Locate the cell with the specified text and output its (x, y) center coordinate. 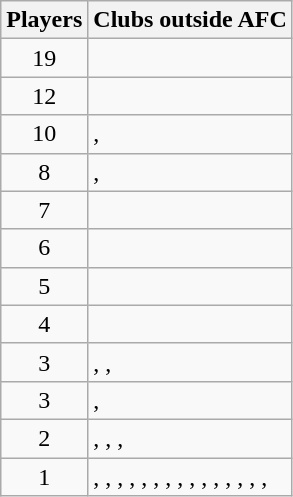
12 (44, 96)
4 (44, 324)
, , , , , , , , , , , , , , , (190, 477)
2 (44, 438)
8 (44, 172)
1 (44, 477)
6 (44, 248)
5 (44, 286)
19 (44, 58)
, , , (190, 438)
Players (44, 20)
7 (44, 210)
Clubs outside AFC (190, 20)
10 (44, 134)
, , (190, 362)
